Output the [x, y] coordinate of the center of the cell containing the given text.  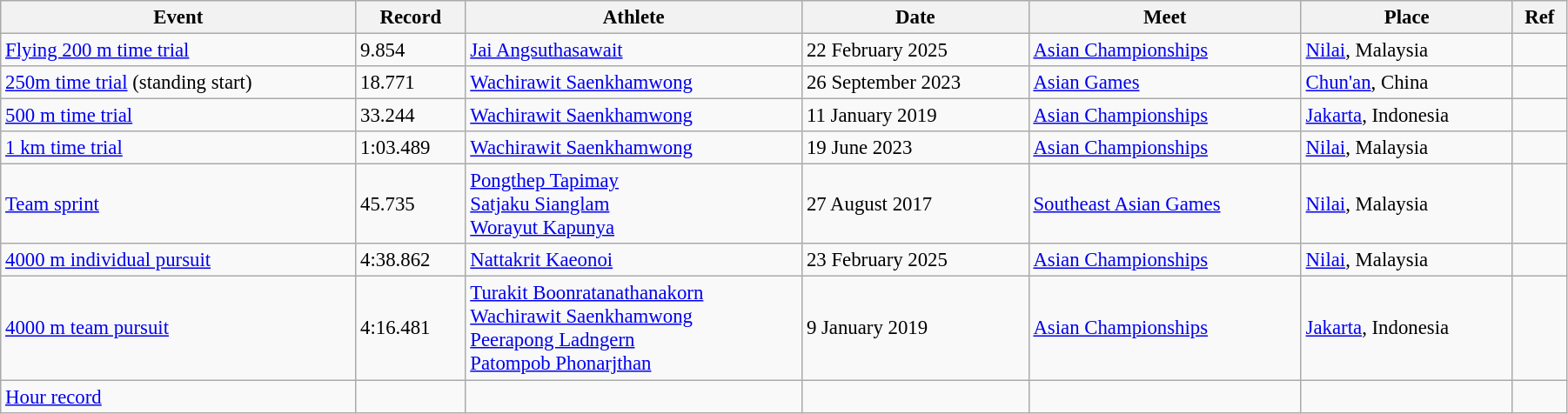
Meet [1164, 17]
Event [178, 17]
Date [915, 17]
1 km time trial [178, 148]
Team sprint [178, 204]
45.735 [411, 204]
33.244 [411, 116]
23 February 2025 [915, 260]
4:16.481 [411, 329]
Jai Angsuthasawait [633, 50]
Turakit BoonratanathanakornWachirawit SaenkhamwongPeerapong LadngernPatompob Phonarjthan [633, 329]
27 August 2017 [915, 204]
9 January 2019 [915, 329]
Nattakrit Kaeonoi [633, 260]
11 January 2019 [915, 116]
9.854 [411, 50]
Ref [1539, 17]
4:38.862 [411, 260]
19 June 2023 [915, 148]
4000 m individual pursuit [178, 260]
Place [1406, 17]
250m time trial (standing start) [178, 83]
Asian Games [1164, 83]
Record [411, 17]
Southeast Asian Games [1164, 204]
Pongthep TapimaySatjaku SianglamWorayut Kapunya [633, 204]
1:03.489 [411, 148]
26 September 2023 [915, 83]
500 m time trial [178, 116]
Chun'an, China [1406, 83]
Hour record [178, 397]
Flying 200 m time trial [178, 50]
4000 m team pursuit [178, 329]
18.771 [411, 83]
22 February 2025 [915, 50]
Athlete [633, 17]
